Pinpoint the cell where the given text exists, returning its (X, Y) midpoint coordinate. 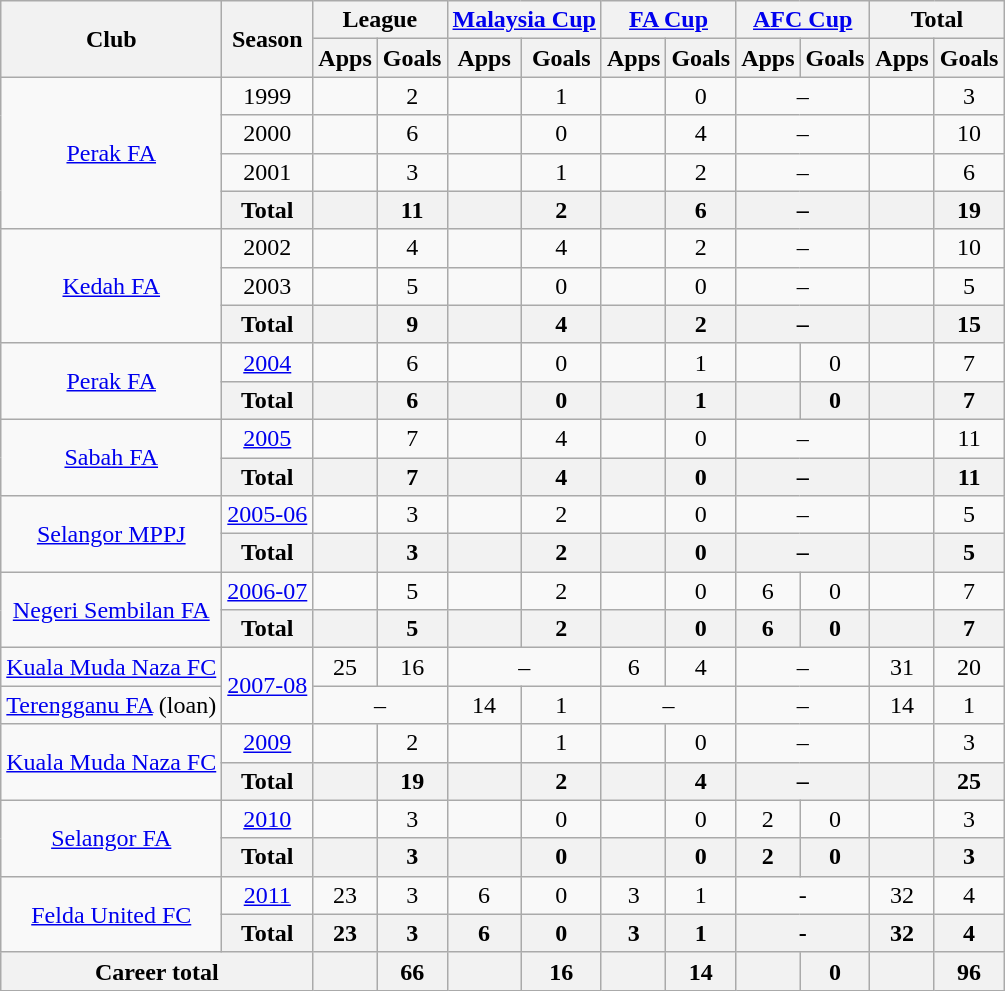
2004 (268, 362)
20 (969, 667)
2011 (268, 895)
Felda United FC (112, 914)
2005 (268, 438)
FA Cup (668, 20)
Selangor MPPJ (112, 534)
AFC Cup (803, 20)
2010 (268, 819)
Career total (157, 971)
Selangor FA (112, 838)
1999 (268, 96)
2009 (268, 743)
Malaysia Cup (524, 20)
96 (969, 971)
Kedah FA (112, 286)
2007-08 (268, 686)
31 (902, 667)
Season (268, 39)
9 (412, 324)
2000 (268, 134)
2005-06 (268, 515)
Terengganu FA (loan) (112, 705)
66 (412, 971)
2001 (268, 172)
2006-07 (268, 591)
League (380, 20)
Club (112, 39)
2003 (268, 286)
Negeri Sembilan FA (112, 610)
Sabah FA (112, 457)
2002 (268, 248)
15 (969, 324)
